Locate the cell with the specified text and output its (x, y) center coordinate. 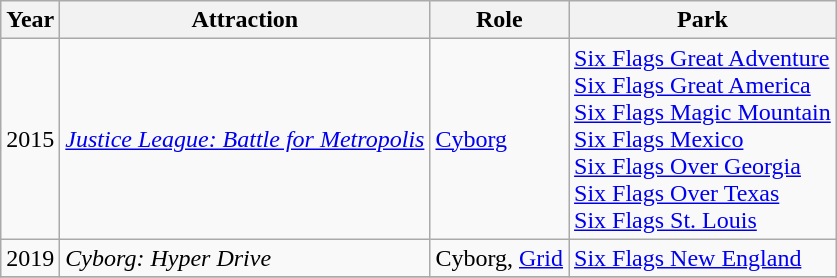
Park (703, 20)
Cyborg (500, 139)
Year (30, 20)
Cyborg: Hyper Drive (245, 258)
Six Flags New England (703, 258)
Six Flags Great AdventureSix Flags Great AmericaSix Flags Magic MountainSix Flags MexicoSix Flags Over GeorgiaSix Flags Over TexasSix Flags St. Louis (703, 139)
Cyborg, Grid (500, 258)
2015 (30, 139)
Role (500, 20)
2019 (30, 258)
Justice League: Battle for Metropolis (245, 139)
Attraction (245, 20)
